Scan for the cell matching the given text and deliver its (X, Y) coordinate at center. 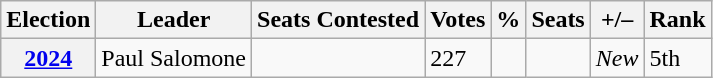
Seats (558, 20)
2024 (48, 58)
Leader (174, 20)
Election (48, 20)
227 (458, 58)
Votes (458, 20)
Paul Salomone (174, 58)
New (617, 58)
Seats Contested (338, 20)
+/– (617, 20)
Rank (678, 20)
% (508, 20)
5th (678, 58)
